Provide the (X, Y) coordinate of the cell's center where the given text is located.  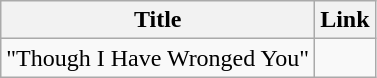
"Though I Have Wronged You" (158, 58)
Title (158, 20)
Link (345, 20)
